Determine the (x, y) coordinate at the center of the cell enclosing the given text.  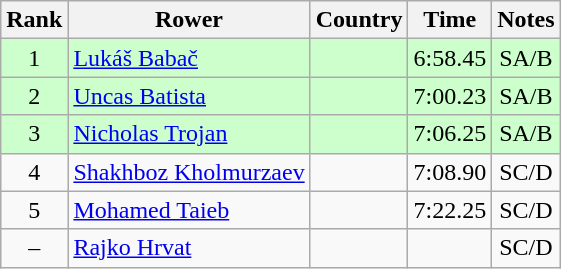
7:06.25 (450, 134)
Mohamed Taieb (189, 210)
1 (34, 58)
7:22.25 (450, 210)
Country (359, 20)
Rower (189, 20)
4 (34, 172)
Notes (526, 20)
– (34, 248)
6:58.45 (450, 58)
2 (34, 96)
Nicholas Trojan (189, 134)
Lukáš Babač (189, 58)
Uncas Batista (189, 96)
3 (34, 134)
Time (450, 20)
Rank (34, 20)
Rajko Hrvat (189, 248)
Shakhboz Kholmurzaev (189, 172)
5 (34, 210)
7:08.90 (450, 172)
7:00.23 (450, 96)
